Output the (X, Y) coordinate of the center of the cell containing the given text.  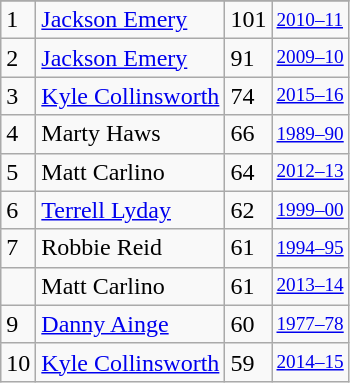
1 (18, 20)
1989–90 (310, 134)
91 (248, 58)
60 (248, 324)
Marty Haws (130, 134)
2 (18, 58)
64 (248, 172)
Terrell Lyday (130, 210)
1999–00 (310, 210)
1994–95 (310, 248)
2012–13 (310, 172)
4 (18, 134)
59 (248, 362)
Robbie Reid (130, 248)
2015–16 (310, 96)
6 (18, 210)
1977–78 (310, 324)
7 (18, 248)
2014–15 (310, 362)
2013–14 (310, 286)
10 (18, 362)
3 (18, 96)
74 (248, 96)
Danny Ainge (130, 324)
9 (18, 324)
2010–11 (310, 20)
62 (248, 210)
5 (18, 172)
101 (248, 20)
2009–10 (310, 58)
66 (248, 134)
